Determine the (x, y) coordinate at the center of the cell enclosing the given text.  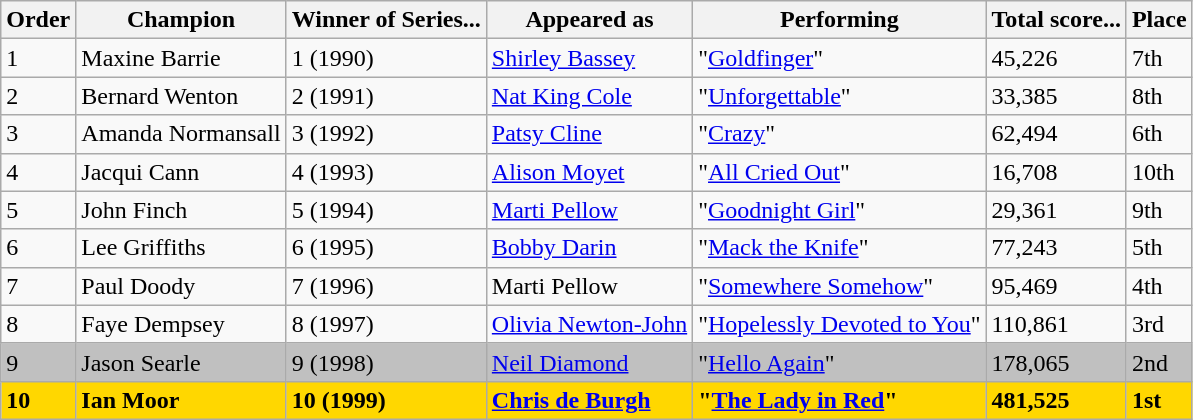
10 (1999) (386, 400)
95,469 (1056, 286)
Jason Searle (181, 362)
Maxine Barrie (181, 58)
"Crazy" (840, 134)
10 (38, 400)
6 (1995) (386, 248)
Shirley Bassey (589, 58)
Jacqui Cann (181, 172)
"Goldfinger" (840, 58)
9 (1998) (386, 362)
178,065 (1056, 362)
45,226 (1056, 58)
Olivia Newton-John (589, 324)
8 (38, 324)
3 (1992) (386, 134)
9th (1159, 210)
Chris de Burgh (589, 400)
John Finch (181, 210)
"Goodnight Girl" (840, 210)
10th (1159, 172)
4 (38, 172)
6 (38, 248)
481,525 (1056, 400)
6th (1159, 134)
2nd (1159, 362)
Total score... (1056, 20)
Appeared as (589, 20)
62,494 (1056, 134)
5 (1994) (386, 210)
Paul Doody (181, 286)
3rd (1159, 324)
"Unforgettable" (840, 96)
Nat King Cole (589, 96)
Patsy Cline (589, 134)
Neil Diamond (589, 362)
7 (38, 286)
Bernard Wenton (181, 96)
Performing (840, 20)
29,361 (1056, 210)
"Somewhere Somehow" (840, 286)
"All Cried Out" (840, 172)
Alison Moyet (589, 172)
9 (38, 362)
8th (1159, 96)
"Hopelessly Devoted to You" (840, 324)
77,243 (1056, 248)
2 (1991) (386, 96)
7 (1996) (386, 286)
1st (1159, 400)
"Hello Again" (840, 362)
110,861 (1056, 324)
"The Lady in Red" (840, 400)
Place (1159, 20)
7th (1159, 58)
4 (1993) (386, 172)
5th (1159, 248)
Ian Moor (181, 400)
2 (38, 96)
Amanda Normansall (181, 134)
Order (38, 20)
Lee Griffiths (181, 248)
Winner of Series... (386, 20)
Champion (181, 20)
"Mack the Knife" (840, 248)
5 (38, 210)
4th (1159, 286)
8 (1997) (386, 324)
Faye Dempsey (181, 324)
1 (38, 58)
Bobby Darin (589, 248)
16,708 (1056, 172)
33,385 (1056, 96)
1 (1990) (386, 58)
3 (38, 134)
